Determine the [X, Y] coordinate at the center of the cell enclosing the given text.  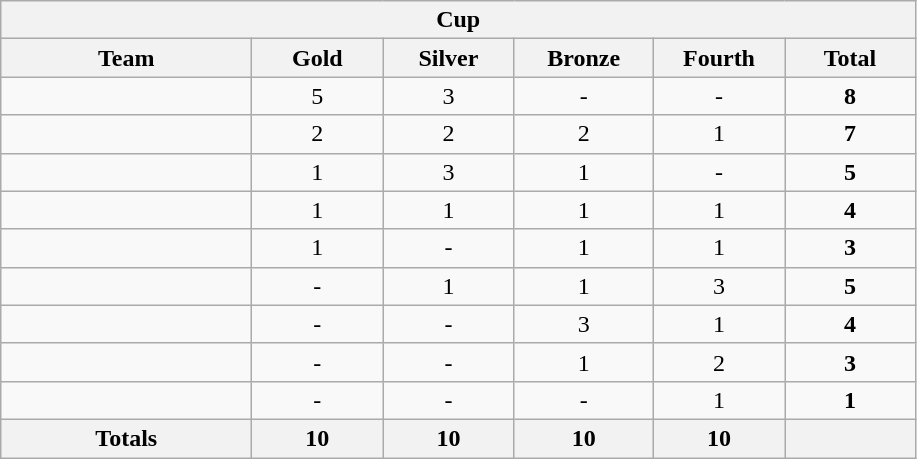
Totals [126, 438]
Total [850, 58]
Team [126, 58]
7 [850, 134]
Fourth [718, 58]
Gold [318, 58]
Bronze [584, 58]
Silver [448, 58]
Cup [458, 20]
8 [850, 96]
